Search for the cell housing the specified text and yield its [X, Y] center coordinate. 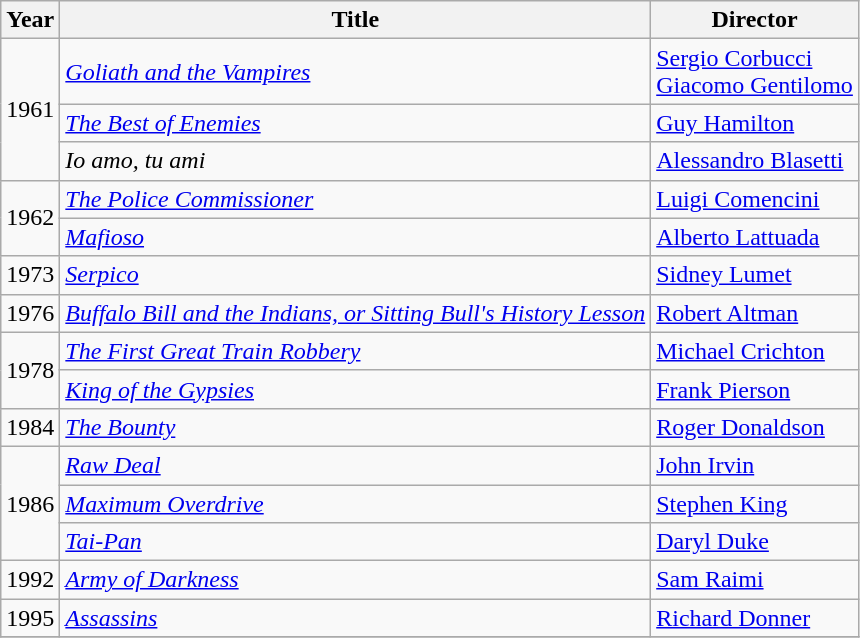
Maximum Overdrive [356, 503]
Serpico [356, 275]
Raw Deal [356, 465]
1962 [30, 218]
The Bounty [356, 427]
1973 [30, 275]
Tai-Pan [356, 542]
1984 [30, 427]
1976 [30, 313]
Title [356, 20]
1978 [30, 370]
1995 [30, 618]
Year [30, 20]
Sam Raimi [755, 580]
Buffalo Bill and the Indians, or Sitting Bull's History Lesson [356, 313]
Goliath and the Vampires [356, 72]
Sergio CorbucciGiacomo Gentilomo [755, 72]
Guy Hamilton [755, 123]
Frank Pierson [755, 389]
Director [755, 20]
Michael Crichton [755, 351]
Richard Donner [755, 618]
Army of Darkness [356, 580]
The Police Commissioner [356, 199]
1992 [30, 580]
John Irvin [755, 465]
Io amo, tu ami [356, 161]
Mafioso [356, 237]
King of the Gypsies [356, 389]
Alessandro Blasetti [755, 161]
Luigi Comencini [755, 199]
Assassins [356, 618]
1986 [30, 503]
Roger Donaldson [755, 427]
1961 [30, 110]
Sidney Lumet [755, 275]
Stephen King [755, 503]
Alberto Lattuada [755, 237]
The First Great Train Robbery [356, 351]
Robert Altman [755, 313]
The Best of Enemies [356, 123]
Daryl Duke [755, 542]
